Find where the given text appears and provide that cell's center as (x, y) coordinate. 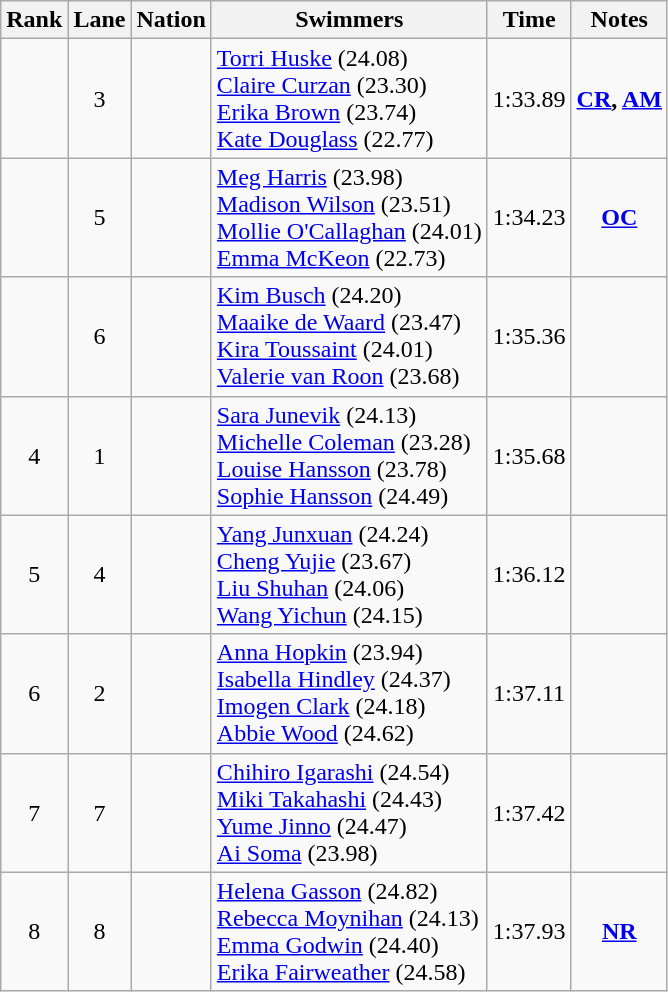
1:33.89 (529, 98)
Nation (171, 20)
Yang Junxuan (24.24)Cheng Yujie (23.67)Liu Shuhan (24.06)Wang Yichun (24.15) (349, 574)
Torri Huske (24.08)Claire Curzan (23.30)Erika Brown (23.74)Kate Douglass (22.77) (349, 98)
1:37.42 (529, 812)
Lane (100, 20)
Meg Harris (23.98)Madison Wilson (23.51)Mollie O'Callaghan (24.01)Emma McKeon (22.73) (349, 218)
Helena Gasson (24.82)Rebecca Moynihan (24.13)Emma Godwin (24.40)Erika Fairweather (24.58) (349, 932)
Sara Junevik (24.13)Michelle Coleman (23.28)Louise Hansson (23.78)Sophie Hansson (24.49) (349, 456)
Anna Hopkin (23.94)Isabella Hindley (24.37)Imogen Clark (24.18)Abbie Wood (24.62) (349, 694)
Time (529, 20)
Kim Busch (24.20)Maaike de Waard (23.47)Kira Toussaint (24.01)Valerie van Roon (23.68) (349, 336)
1:37.11 (529, 694)
1:35.68 (529, 456)
CR, AM (619, 98)
3 (100, 98)
1:37.93 (529, 932)
Rank (34, 20)
Notes (619, 20)
1 (100, 456)
OC (619, 218)
1:36.12 (529, 574)
Swimmers (349, 20)
2 (100, 694)
1:35.36 (529, 336)
NR (619, 932)
Chihiro Igarashi (24.54)Miki Takahashi (24.43)Yume Jinno (24.47)Ai Soma (23.98) (349, 812)
1:34.23 (529, 218)
